Provide the (X, Y) coordinate of the cell's center where the given text is located.  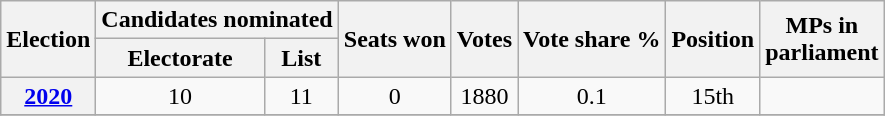
Vote share % (592, 39)
Position (713, 39)
Election (48, 39)
2020 (48, 96)
10 (180, 96)
MPs in parliament (822, 39)
0 (394, 96)
List (301, 58)
1880 (484, 96)
11 (301, 96)
0.1 (592, 96)
15th (713, 96)
Votes (484, 39)
Candidates nominated (217, 20)
Electorate (180, 58)
Seats won (394, 39)
